Scan for the cell matching the given text and deliver its [x, y] coordinate at center. 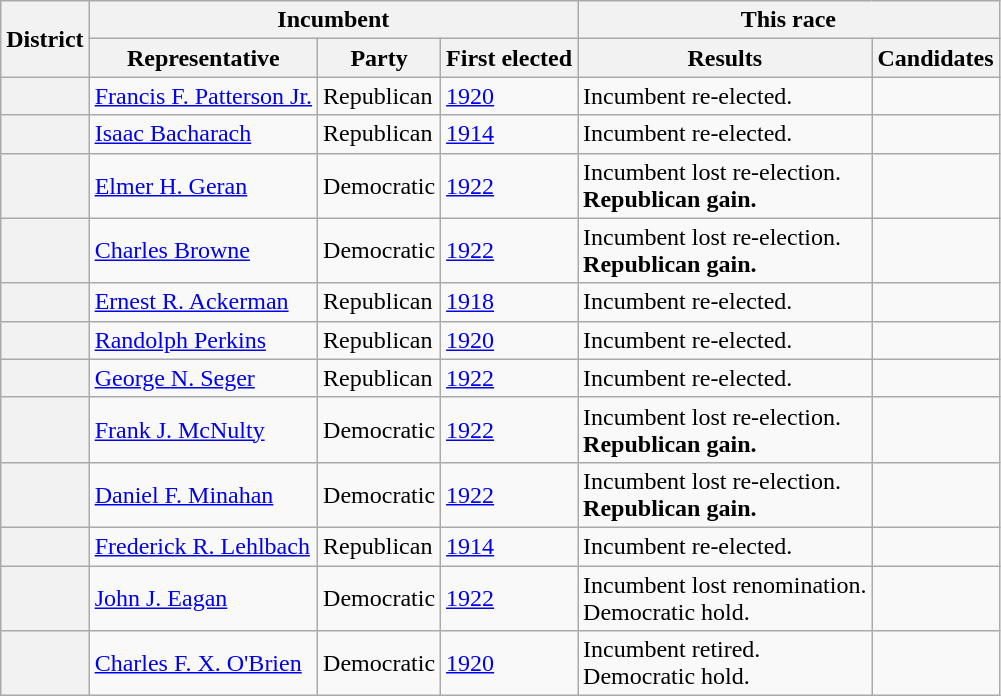
Francis F. Patterson Jr. [203, 96]
Results [725, 58]
Frank J. McNulty [203, 430]
Incumbent retired.Democratic hold. [725, 664]
Daniel F. Minahan [203, 494]
Incumbent [333, 20]
Charles Browne [203, 250]
Party [380, 58]
Elmer H. Geran [203, 186]
Representative [203, 58]
District [45, 39]
First elected [510, 58]
Isaac Bacharach [203, 134]
This race [788, 20]
Randolph Perkins [203, 340]
Frederick R. Lehlbach [203, 546]
Charles F. X. O'Brien [203, 664]
George N. Seger [203, 378]
Ernest R. Ackerman [203, 302]
1918 [510, 302]
Incumbent lost renomination.Democratic hold. [725, 598]
Candidates [936, 58]
John J. Eagan [203, 598]
